Provide the [X, Y] coordinate of the cell's center where the given text is located.  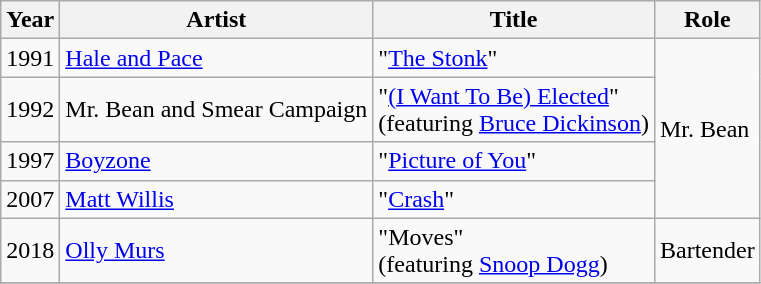
Boyzone [216, 161]
"Picture of You" [514, 161]
Olly Murs [216, 250]
Year [30, 20]
Mr. Bean [707, 128]
Role [707, 20]
Bartender [707, 250]
1991 [30, 58]
Artist [216, 20]
2018 [30, 250]
2007 [30, 199]
1992 [30, 110]
"Moves"(featuring Snoop Dogg) [514, 250]
Matt Willis [216, 199]
"(I Want To Be) Elected"(featuring Bruce Dickinson) [514, 110]
Mr. Bean and Smear Campaign [216, 110]
1997 [30, 161]
"Crash" [514, 199]
Title [514, 20]
"The Stonk" [514, 58]
Hale and Pace [216, 58]
